Return (X, Y) of the center of cell containing provided text 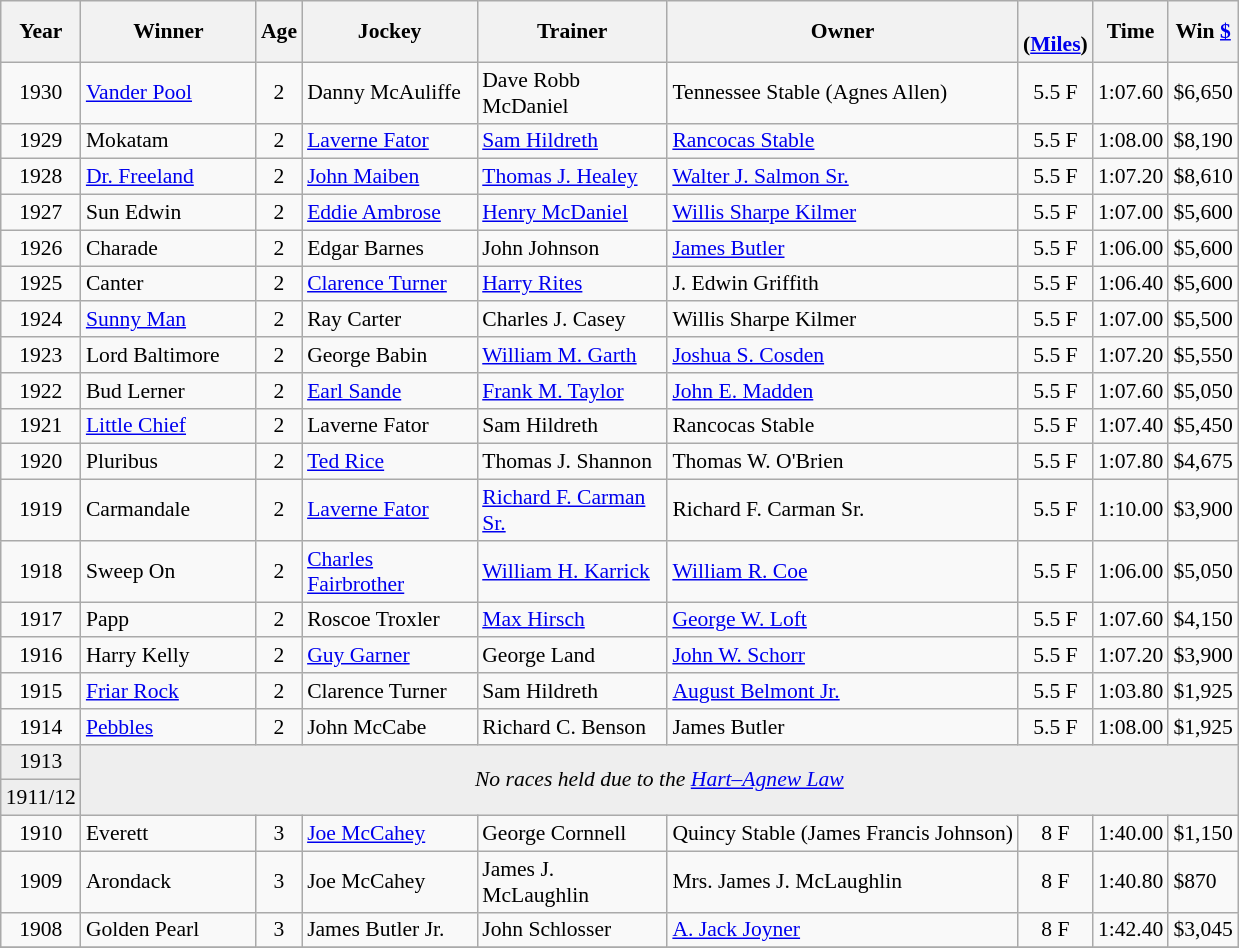
1918 (41, 572)
1:40.00 (1130, 834)
August Belmont Jr. (842, 691)
Quincy Stable (James Francis Johnson) (842, 834)
John W. Schorr (842, 656)
Arondack (168, 882)
George Land (572, 656)
George W. Loft (842, 620)
1909 (41, 882)
William M. Garth (572, 355)
$5,550 (1202, 355)
1930 (41, 92)
1925 (41, 284)
Year (41, 32)
1:06.40 (1130, 284)
Guy Garner (390, 656)
Vander Pool (168, 92)
$1,150 (1202, 834)
1913 (41, 762)
Thomas J. Shannon (572, 462)
1908 (41, 930)
$4,150 (1202, 620)
1:40.80 (1130, 882)
Bud Lerner (168, 391)
Winner (168, 32)
William R. Coe (842, 572)
$8,190 (1202, 141)
1:10.00 (1130, 510)
Ray Carter (390, 320)
Frank M. Taylor (572, 391)
Tennessee Stable (Agnes Allen) (842, 92)
Canter (168, 284)
1915 (41, 691)
$870 (1202, 882)
1922 (41, 391)
1927 (41, 213)
John Johnson (572, 248)
John Schlosser (572, 930)
1:03.80 (1130, 691)
John E. Madden (842, 391)
1923 (41, 355)
James Butler Jr. (390, 930)
Everett (168, 834)
Golden Pearl (168, 930)
Sweep On (168, 572)
1911/12 (41, 798)
Thomas W. O'Brien (842, 462)
$5,450 (1202, 426)
Friar Rock (168, 691)
Owner (842, 32)
(Miles) (1056, 32)
Harry Rites (572, 284)
Henry McDaniel (572, 213)
1928 (41, 177)
Max Hirsch (572, 620)
Sun Edwin (168, 213)
1:07.80 (1130, 462)
Dr. Freeland (168, 177)
1:07.40 (1130, 426)
Jockey (390, 32)
Papp (168, 620)
Roscoe Troxler (390, 620)
Charade (168, 248)
1921 (41, 426)
Danny McAuliffe (390, 92)
John Maiben (390, 177)
George Babin (390, 355)
1920 (41, 462)
$3,045 (1202, 930)
Charles Fairbrother (390, 572)
John McCabe (390, 727)
William H. Karrick (572, 572)
Edgar Barnes (390, 248)
Earl Sande (390, 391)
Mokatam (168, 141)
Age (279, 32)
Time (1130, 32)
Pebbles (168, 727)
Eddie Ambrose (390, 213)
1910 (41, 834)
1:42.40 (1130, 930)
1916 (41, 656)
No races held due to the Hart–Agnew Law (660, 780)
Charles J. Casey (572, 320)
1929 (41, 141)
A. Jack Joyner (842, 930)
$4,675 (1202, 462)
Trainer (572, 32)
$8,610 (1202, 177)
Ted Rice (390, 462)
1926 (41, 248)
1914 (41, 727)
Joshua S. Cosden (842, 355)
Thomas J. Healey (572, 177)
Dave Robb McDaniel (572, 92)
Richard C. Benson (572, 727)
George Cornnell (572, 834)
$6,650 (1202, 92)
Little Chief (168, 426)
1924 (41, 320)
Harry Kelly (168, 656)
1917 (41, 620)
1919 (41, 510)
Pluribus (168, 462)
Sunny Man (168, 320)
James J. McLaughlin (572, 882)
J. Edwin Griffith (842, 284)
$5,500 (1202, 320)
Carmandale (168, 510)
Mrs. James J. McLaughlin (842, 882)
Win $ (1202, 32)
Lord Baltimore (168, 355)
Walter J. Salmon Sr. (842, 177)
